Return [X, Y] of the center of cell containing provided text 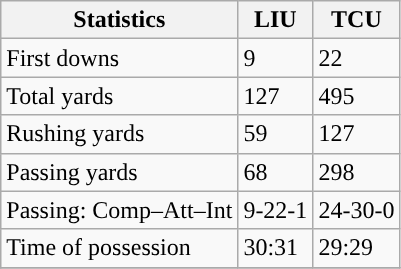
68 [276, 172]
9-22-1 [276, 210]
Total yards [120, 96]
298 [356, 172]
TCU [356, 20]
Rushing yards [120, 134]
Statistics [120, 20]
Passing: Comp–Att–Int [120, 210]
LIU [276, 20]
22 [356, 58]
9 [276, 58]
Passing yards [120, 172]
First downs [120, 58]
29:29 [356, 248]
Time of possession [120, 248]
30:31 [276, 248]
59 [276, 134]
495 [356, 96]
24-30-0 [356, 210]
